From the cell containing the given text, extract its center point as [x, y] coordinate. 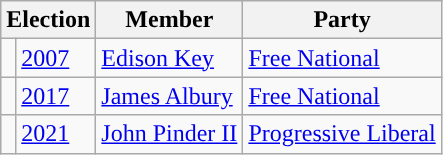
John Pinder II [170, 134]
Edison Key [170, 58]
Election [48, 20]
Progressive Liberal [342, 134]
2017 [56, 96]
2021 [56, 134]
Party [342, 20]
2007 [56, 58]
James Albury [170, 96]
Member [170, 20]
